Locate the cell with the specified text and output its (X, Y) center coordinate. 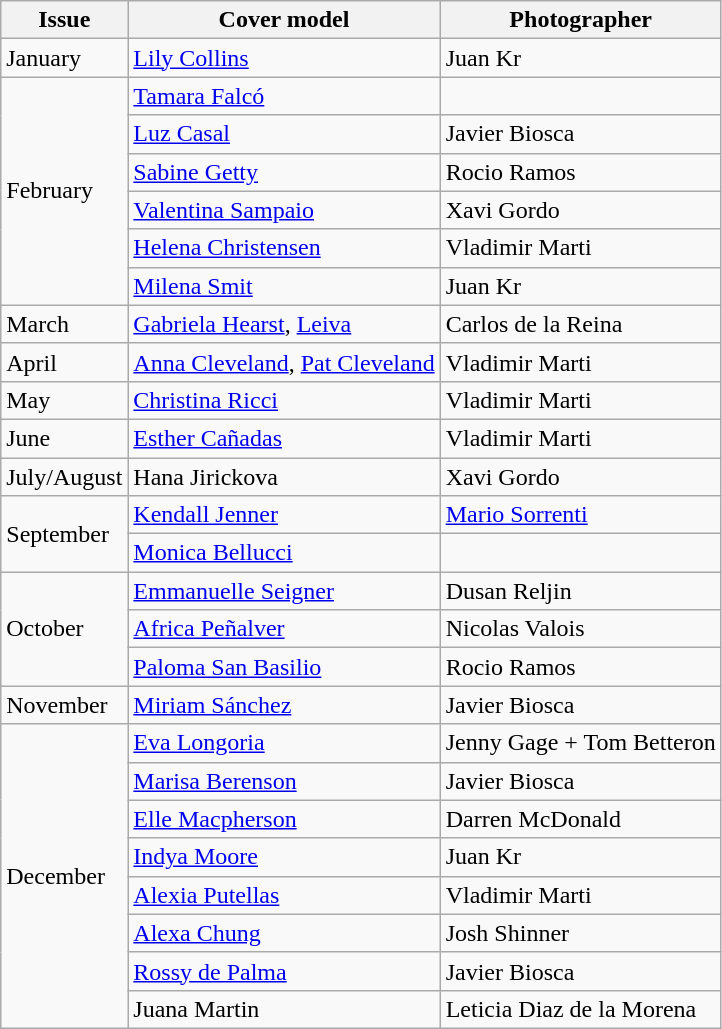
Eva Longoria (284, 743)
Kendall Jenner (284, 515)
Lily Collins (284, 58)
Indya Moore (284, 857)
Tamara Falcó (284, 96)
February (64, 191)
Carlos de la Reina (580, 324)
Darren McDonald (580, 819)
Anna Cleveland, Pat Cleveland (284, 362)
Josh Shinner (580, 933)
May (64, 400)
Luz Casal (284, 134)
March (64, 324)
Esther Cañadas (284, 438)
Marisa Berenson (284, 781)
Alexa Chung (284, 933)
July/August (64, 477)
April (64, 362)
Christina Ricci (284, 400)
November (64, 705)
Elle Macpherson (284, 819)
January (64, 58)
Mario Sorrenti (580, 515)
September (64, 534)
Sabine Getty (284, 172)
Gabriela Hearst, Leiva (284, 324)
Rossy de Palma (284, 971)
Dusan Reljin (580, 591)
Jenny Gage + Tom Betteron (580, 743)
Nicolas Valois (580, 629)
Valentina Sampaio (284, 210)
Hana Jirickova (284, 477)
Leticia Diaz de la Morena (580, 1009)
Photographer (580, 20)
Helena Christensen (284, 248)
Emmanuelle Seigner (284, 591)
Cover model (284, 20)
Juana Martin (284, 1009)
December (64, 876)
Issue (64, 20)
Alexia Putellas (284, 895)
October (64, 629)
Africa Peñalver (284, 629)
Milena Smit (284, 286)
Monica Bellucci (284, 553)
June (64, 438)
Miriam Sánchez (284, 705)
Paloma San Basilio (284, 667)
